Scan for the cell matching the given text and deliver its [X, Y] coordinate at center. 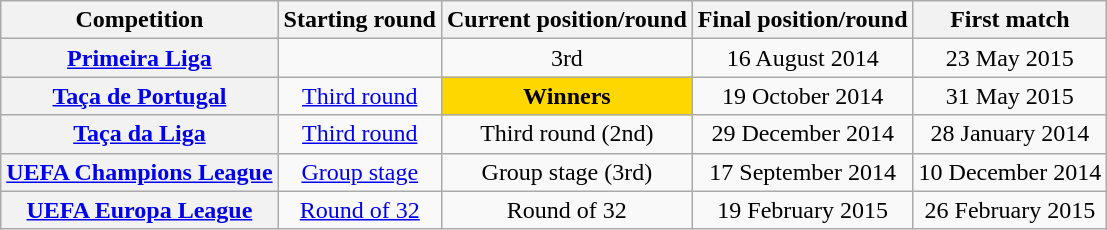
Taça de Portugal [140, 96]
Winners [566, 96]
Taça da Liga [140, 134]
16 August 2014 [802, 58]
28 January 2014 [1010, 134]
Current position/round [566, 20]
26 February 2015 [1010, 210]
3rd [566, 58]
29 December 2014 [802, 134]
23 May 2015 [1010, 58]
Group stage (3rd) [566, 172]
10 December 2014 [1010, 172]
31 May 2015 [1010, 96]
19 October 2014 [802, 96]
UEFA Champions League [140, 172]
Third round (2nd) [566, 134]
Primeira Liga [140, 58]
UEFA Europa League [140, 210]
Competition [140, 20]
17 September 2014 [802, 172]
19 February 2015 [802, 210]
Final position/round [802, 20]
Group stage [360, 172]
First match [1010, 20]
Starting round [360, 20]
